Scan for the cell matching the given text and deliver its (x, y) coordinate at center. 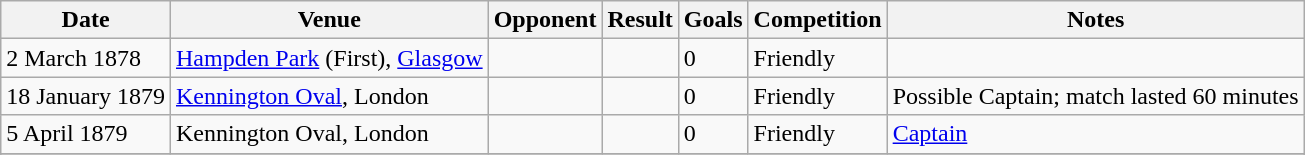
Goals (713, 20)
Date (86, 20)
2 March 1878 (86, 58)
Captain (1096, 134)
Opponent (545, 20)
Venue (329, 20)
5 April 1879 (86, 134)
Notes (1096, 20)
18 January 1879 (86, 96)
Result (640, 20)
Hampden Park (First), Glasgow (329, 58)
Competition (818, 20)
Possible Captain; match lasted 60 minutes (1096, 96)
